Provide the (X, Y) coordinate of the cell's center where the given text is located.  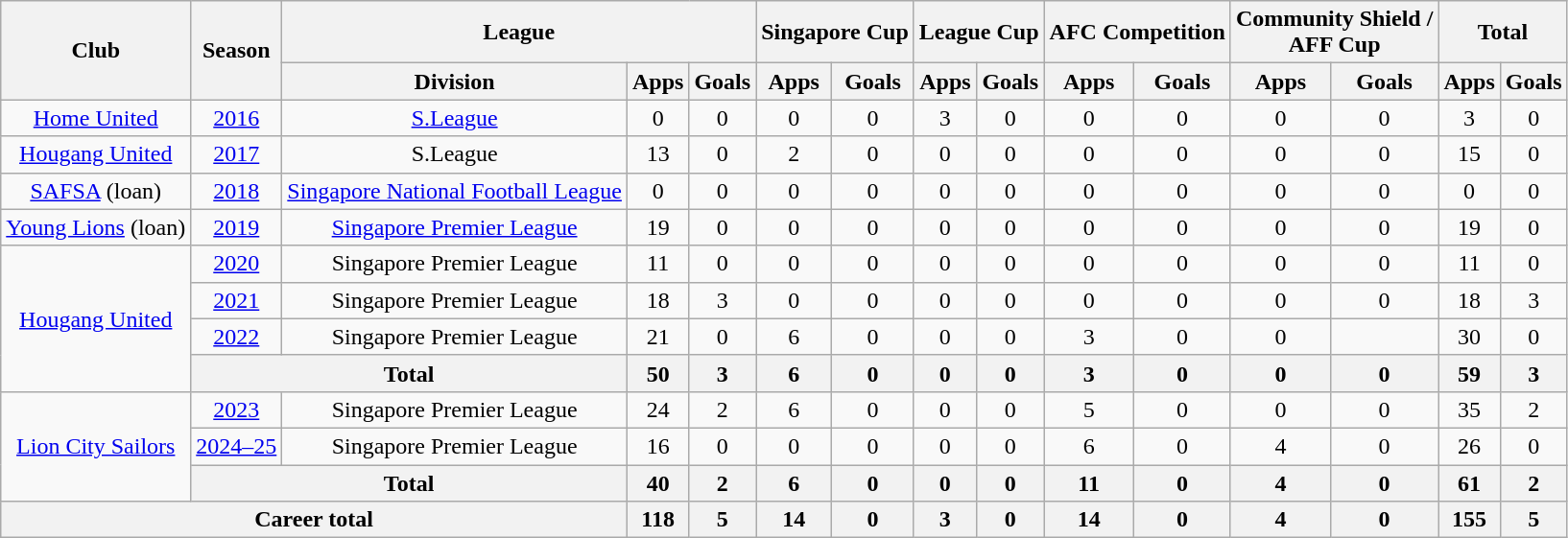
2016 (236, 118)
2023 (236, 409)
SAFSA (loan) (96, 191)
Community Shield / AFF Cup (1334, 33)
Season (236, 50)
21 (657, 337)
26 (1469, 446)
Singapore Cup (835, 33)
24 (657, 409)
155 (1469, 520)
2021 (236, 300)
Career total (315, 520)
61 (1469, 482)
Home United (96, 118)
Young Lions (loan) (96, 227)
35 (1469, 409)
13 (657, 154)
118 (657, 520)
Club (96, 50)
2024–25 (236, 446)
Lion City Sailors (96, 446)
AFC Competition (1137, 33)
League (519, 33)
League Cup (979, 33)
16 (657, 446)
Division (455, 82)
2017 (236, 154)
2018 (236, 191)
2020 (236, 264)
2022 (236, 337)
50 (657, 373)
Singapore National Football League (455, 191)
2019 (236, 227)
40 (657, 482)
30 (1469, 337)
15 (1469, 154)
59 (1469, 373)
